Locate the cell with the specified text and output its [X, Y] center coordinate. 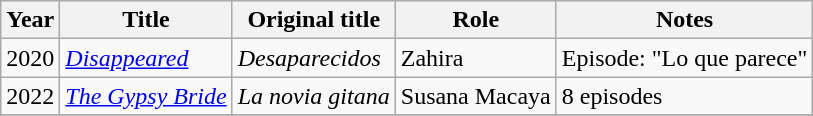
Zahira [476, 58]
Year [30, 20]
Role [476, 20]
8 episodes [684, 96]
Desaparecidos [314, 58]
Original title [314, 20]
2020 [30, 58]
Susana Macaya [476, 96]
Notes [684, 20]
Title [146, 20]
Episode: "Lo que parece" [684, 58]
Disappeared [146, 58]
2022 [30, 96]
La novia gitana [314, 96]
The Gypsy Bride [146, 96]
